Provide the [x, y] coordinate of the cell's center where the given text is located.  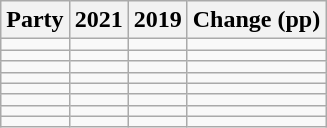
Change (pp) [256, 20]
2019 [158, 20]
2021 [98, 20]
Party [35, 20]
